Extract the (x, y) coordinate from the center of the cell holding the provided text.  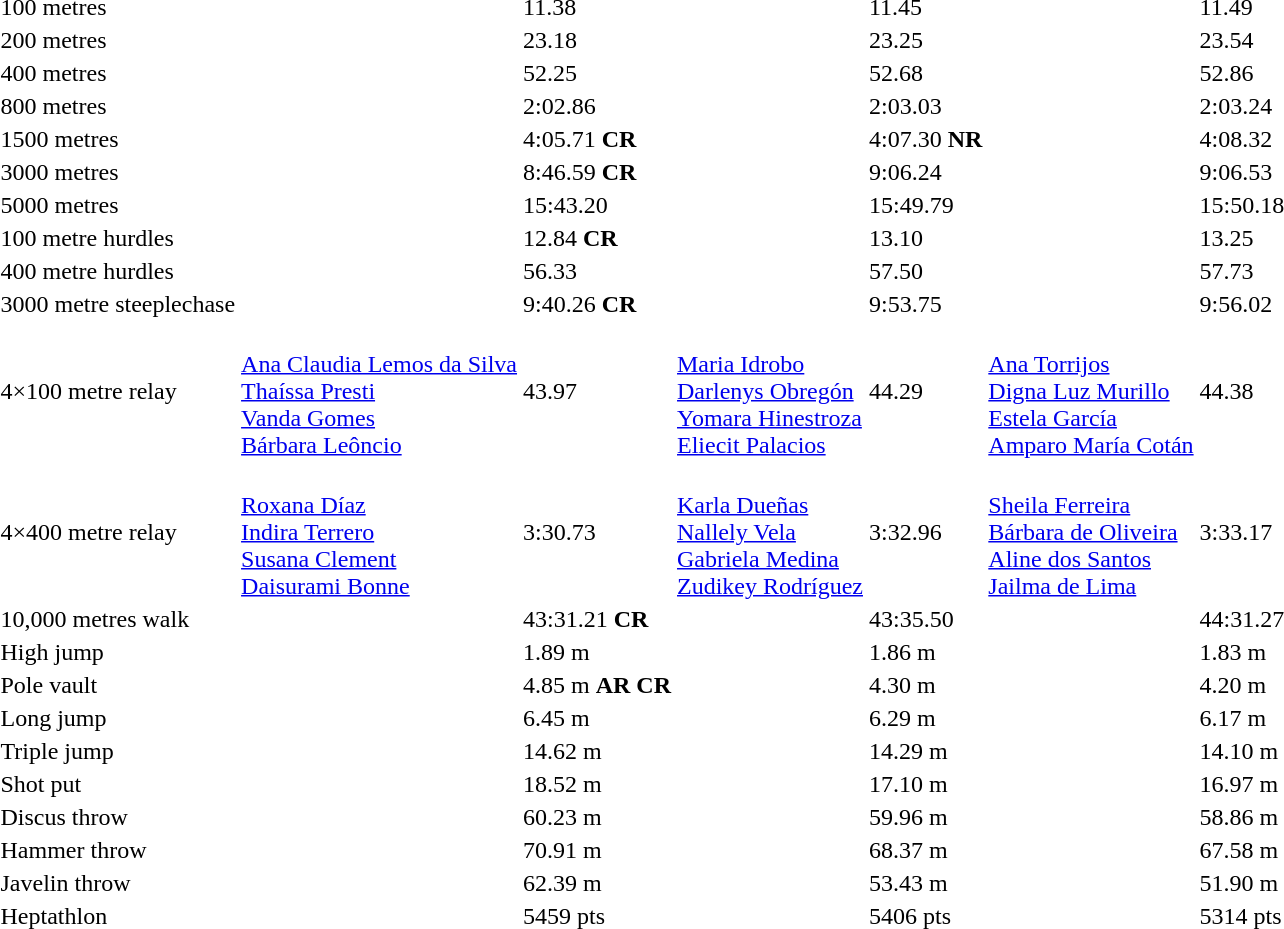
9:53.75 (925, 304)
4.85 m AR CR (598, 685)
14.29 m (925, 751)
6.45 m (598, 718)
4:05.71 CR (598, 139)
2:03.03 (925, 106)
2:02.86 (598, 106)
4:07.30 NR (925, 139)
53.43 m (925, 883)
23.25 (925, 40)
1.86 m (925, 652)
59.96 m (925, 817)
52.68 (925, 73)
17.10 m (925, 784)
62.39 m (598, 883)
Karla DueñasNallely VelaGabriela MedinaZudikey Rodríguez (770, 532)
15:43.20 (598, 205)
60.23 m (598, 817)
15:49.79 (925, 205)
18.52 m (598, 784)
56.33 (598, 271)
3:32.96 (925, 532)
4.30 m (925, 685)
44.29 (925, 391)
6.29 m (925, 718)
13.10 (925, 238)
43:31.21 CR (598, 619)
1.89 m (598, 652)
68.37 m (925, 850)
Maria IdroboDarlenys ObregónYomara HinestrozaEliecit Palacios (770, 391)
57.50 (925, 271)
9:40.26 CR (598, 304)
8:46.59 CR (598, 172)
Sheila FerreiraBárbara de OliveiraAline dos SantosJailma de Lima (1091, 532)
9:06.24 (925, 172)
14.62 m (598, 751)
Roxana DíazIndira TerreroSusana ClementDaisurami Bonne (380, 532)
43:35.50 (925, 619)
52.25 (598, 73)
70.91 m (598, 850)
12.84 CR (598, 238)
3:30.73 (598, 532)
23.18 (598, 40)
Ana TorrijosDigna Luz MurilloEstela GarcíaAmparo María Cotán (1091, 391)
Ana Claudia Lemos da SilvaThaíssa PrestiVanda GomesBárbara Leôncio (380, 391)
43.97 (598, 391)
